Find where the given text appears and provide that cell's center as (X, Y) coordinate. 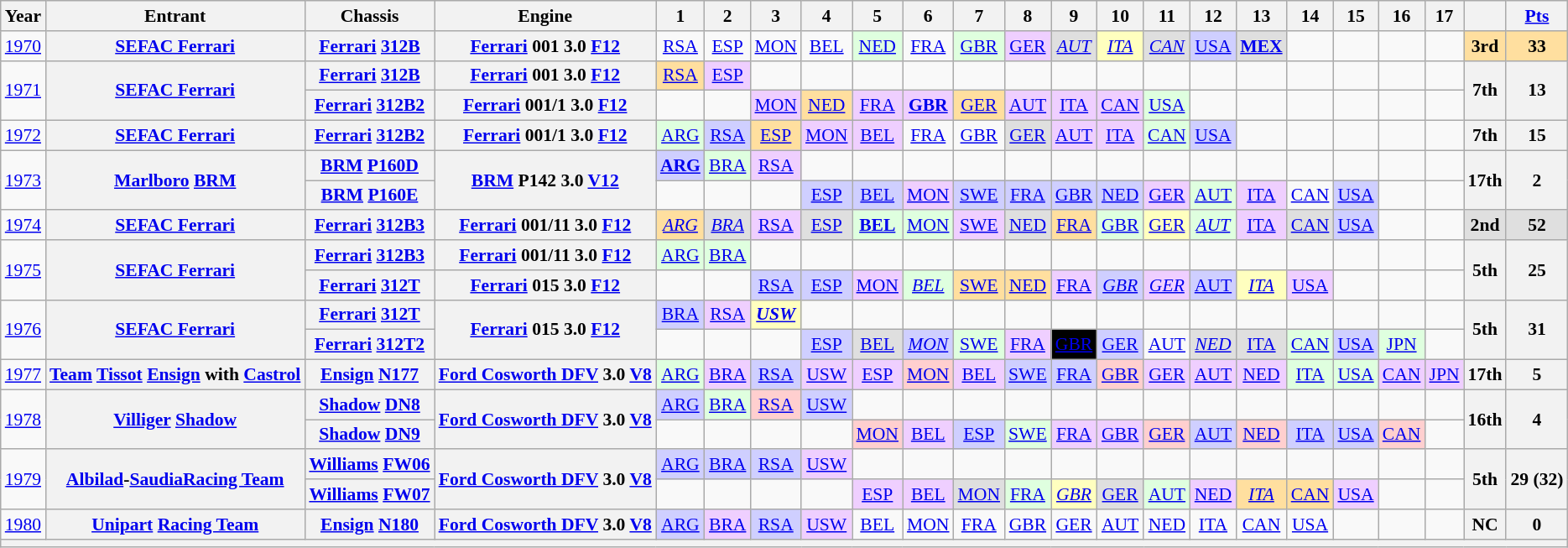
8 (1028, 16)
BRM P142 3.0 V12 (545, 180)
25 (1537, 270)
1973 (23, 180)
Marlboro BRM (175, 180)
1970 (23, 46)
3 (775, 16)
0 (1537, 525)
9 (1074, 16)
16th (1485, 420)
14 (1310, 16)
Entrant (175, 16)
Ensign N180 (369, 525)
MEX (1261, 46)
17 (1444, 16)
11 (1167, 16)
1974 (23, 226)
Shadow DN8 (369, 404)
29 (32) (1537, 480)
31 (1537, 329)
2nd (1485, 226)
Chassis (369, 16)
Albilad-SaudiaRacing Team (175, 480)
Unipart Racing Team (175, 525)
1980 (23, 525)
16 (1402, 16)
1975 (23, 270)
Engine (545, 16)
BRM P160D (369, 165)
10 (1120, 16)
Shadow DN9 (369, 435)
1976 (23, 329)
NC (1485, 525)
Pts (1537, 16)
Year (23, 16)
1978 (23, 420)
Ferrari 312T2 (369, 345)
Williams FW07 (369, 494)
7 (980, 16)
1 (680, 16)
33 (1537, 46)
1972 (23, 136)
1977 (23, 375)
Ensign N177 (369, 375)
BRM P160E (369, 196)
Williams FW06 (369, 465)
1979 (23, 480)
12 (1213, 16)
Team Tissot Ensign with Castrol (175, 375)
1971 (23, 91)
6 (928, 16)
Villiger Shadow (175, 420)
52 (1537, 226)
3rd (1485, 46)
